Search for the cell housing the specified text and yield its (X, Y) center coordinate. 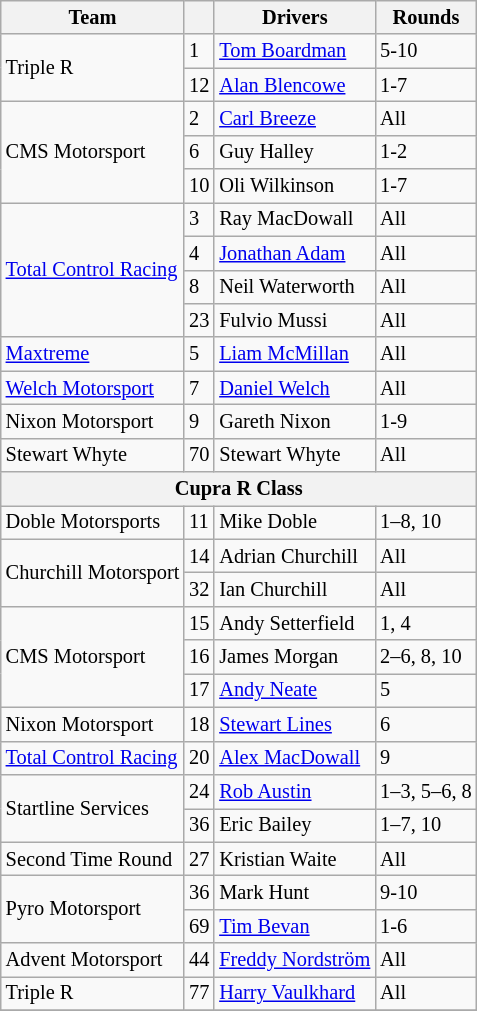
Doble Motorsports (93, 522)
Second Time Round (93, 859)
70 (199, 455)
77 (199, 993)
1-6 (426, 926)
1-2 (426, 152)
2 (199, 118)
Liam McMillan (294, 354)
11 (199, 522)
32 (199, 589)
1-9 (426, 421)
24 (199, 791)
10 (199, 186)
1–7, 10 (426, 825)
Oli Wilkinson (294, 186)
Ian Churchill (294, 589)
1–3, 5–6, 8 (426, 791)
Stewart Lines (294, 724)
8 (199, 287)
1, 4 (426, 623)
Mark Hunt (294, 892)
69 (199, 926)
16 (199, 657)
Drivers (294, 17)
Maxtreme (93, 354)
Jonathan Adam (294, 253)
Startline Services (93, 808)
14 (199, 556)
Eric Bailey (294, 825)
7 (199, 388)
Mike Doble (294, 522)
Alex MacDowall (294, 758)
1 (199, 51)
Neil Waterworth (294, 287)
Team (93, 17)
23 (199, 320)
James Morgan (294, 657)
Guy Halley (294, 152)
Tom Boardman (294, 51)
Fulvio Mussi (294, 320)
Alan Blencowe (294, 85)
18 (199, 724)
1–8, 10 (426, 522)
15 (199, 623)
Harry Vaulkhard (294, 993)
17 (199, 690)
4 (199, 253)
Churchill Motorsport (93, 572)
Tim Bevan (294, 926)
12 (199, 85)
Adrian Churchill (294, 556)
5-10 (426, 51)
Daniel Welch (294, 388)
Welch Motorsport (93, 388)
2–6, 8, 10 (426, 657)
Pyro Motorsport (93, 908)
Cupra R Class (239, 489)
Rob Austin (294, 791)
Freddy Nordström (294, 960)
3 (199, 219)
9-10 (426, 892)
44 (199, 960)
Kristian Waite (294, 859)
27 (199, 859)
Ray MacDowall (294, 219)
Rounds (426, 17)
Advent Motorsport (93, 960)
Carl Breeze (294, 118)
Andy Setterfield (294, 623)
20 (199, 758)
Andy Neate (294, 690)
Gareth Nixon (294, 421)
